For the text-containing cell, return its midpoint in [x, y] coordinate format. 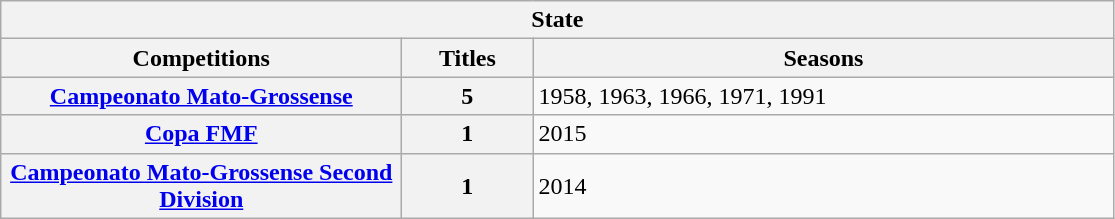
Titles [468, 58]
Competitions [202, 58]
Campeonato Mato-Grossense [202, 96]
5 [468, 96]
State [558, 20]
Seasons [824, 58]
1958, 1963, 1966, 1971, 1991 [824, 96]
2014 [824, 186]
Campeonato Mato-Grossense Second Division [202, 186]
2015 [824, 134]
Copa FMF [202, 134]
